Provide the (x, y) coordinate of the cell's center where the given text is located.  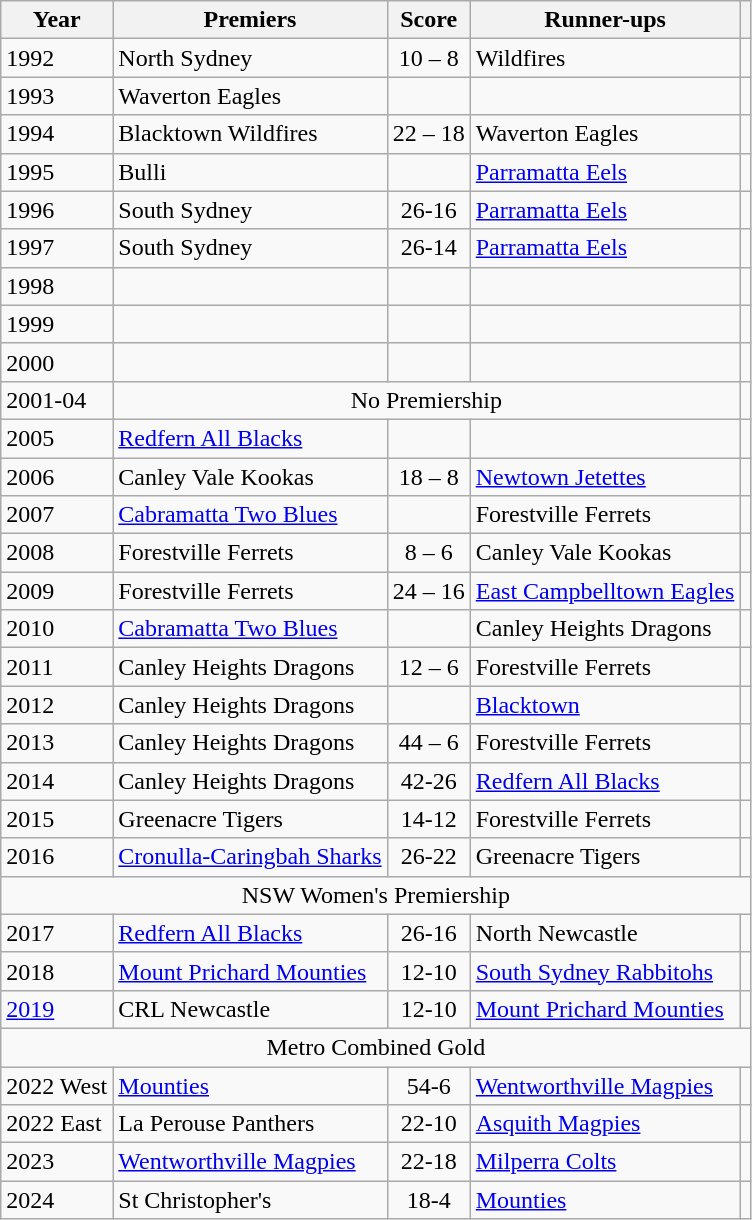
2014 (57, 781)
18-4 (428, 1200)
2000 (57, 362)
2024 (57, 1200)
Asquith Magpies (605, 1124)
2017 (57, 933)
2018 (57, 971)
2011 (57, 667)
NSW Women's Premiership (376, 895)
18 – 8 (428, 477)
1996 (57, 210)
Blacktown (605, 705)
Runner-ups (605, 20)
2013 (57, 743)
1992 (57, 58)
Milperra Colts (605, 1162)
22-10 (428, 1124)
Bulli (250, 172)
Premiers (250, 20)
Wildfires (605, 58)
2007 (57, 515)
8 – 6 (428, 553)
2009 (57, 591)
La Perouse Panthers (250, 1124)
2015 (57, 819)
2016 (57, 857)
2012 (57, 705)
1995 (57, 172)
1998 (57, 286)
2005 (57, 438)
South Sydney Rabbitohs (605, 971)
1993 (57, 96)
2006 (57, 477)
North Sydney (250, 58)
Score (428, 20)
Metro Combined Gold (376, 1047)
42-26 (428, 781)
2023 (57, 1162)
2022 East (57, 1124)
2001-04 (57, 400)
St Christopher's (250, 1200)
East Campbelltown Eagles (605, 591)
Year (57, 20)
26-22 (428, 857)
2010 (57, 629)
2019 (57, 1009)
54-6 (428, 1085)
22 – 18 (428, 134)
12 – 6 (428, 667)
Blacktown Wildfires (250, 134)
2008 (57, 553)
CRL Newcastle (250, 1009)
2022 West (57, 1085)
North Newcastle (605, 933)
1994 (57, 134)
24 – 16 (428, 591)
10 – 8 (428, 58)
Cronulla-Caringbah Sharks (250, 857)
26-14 (428, 248)
1999 (57, 324)
14-12 (428, 819)
No Premiership (426, 400)
Newtown Jetettes (605, 477)
22-18 (428, 1162)
1997 (57, 248)
44 – 6 (428, 743)
